Return [X, Y] of the center of cell containing provided text 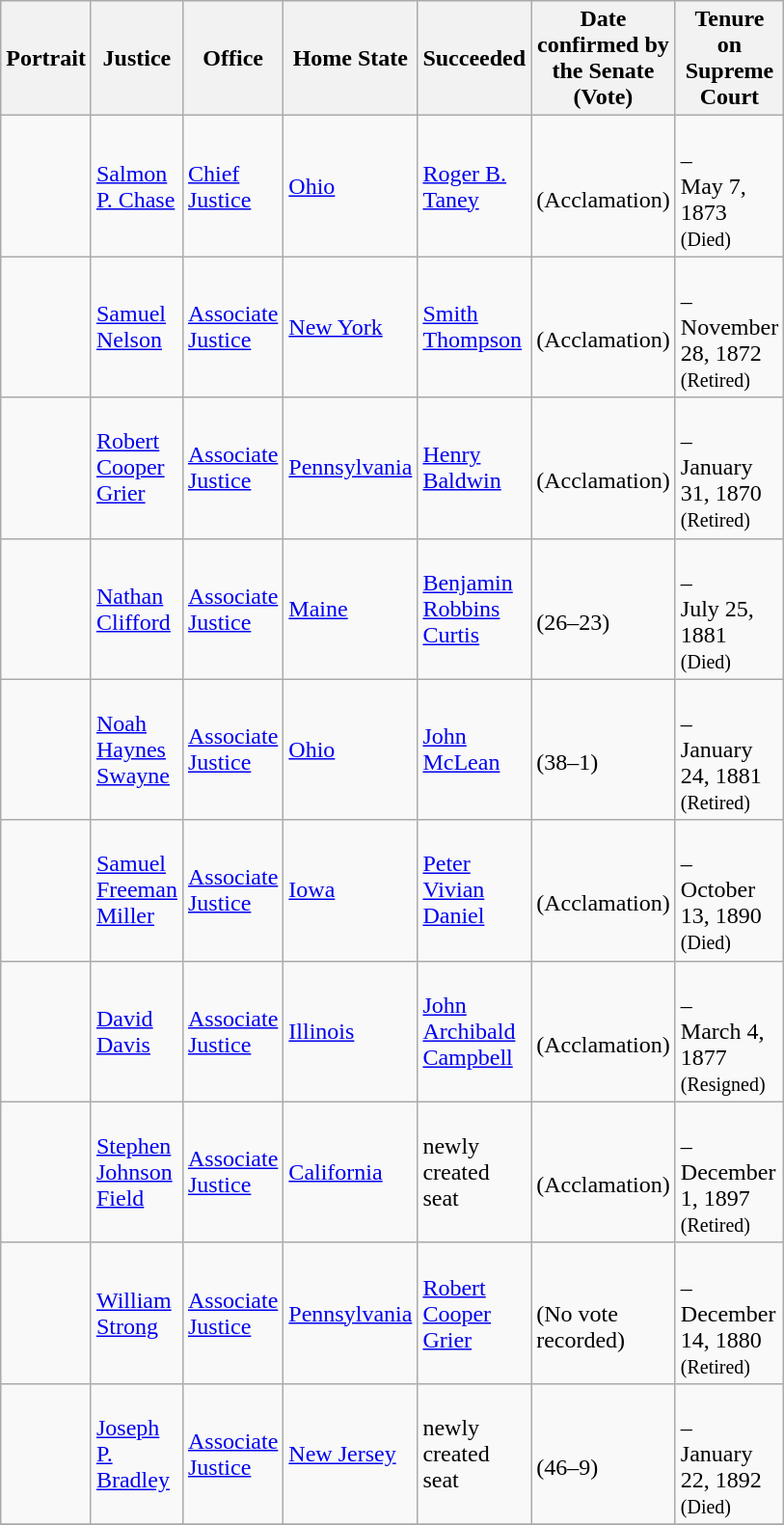
(26–23) [604, 609]
Maine [351, 609]
Samuel Freeman Miller [137, 890]
Justice [137, 58]
–December 1, 1897(Retired) [729, 1172]
–July 25, 1881(Died) [729, 609]
(46–9) [604, 1454]
Roger B. Taney [474, 186]
David Davis [137, 1031]
–March 4, 1877(Resigned) [729, 1031]
Benjamin Robbins Curtis [474, 609]
(38–1) [604, 749]
Portrait [46, 58]
Succeeded [474, 58]
–October 13, 1890(Died) [729, 890]
Iowa [351, 890]
Stephen Johnson Field [137, 1172]
Home State [351, 58]
Tenure on Supreme Court [729, 58]
John McLean [474, 749]
Noah Haynes Swayne [137, 749]
Date confirmed by the Senate(Vote) [604, 58]
Joseph P. Bradley [137, 1454]
–January 24, 1881(Retired) [729, 749]
Salmon P. Chase [137, 186]
Chief Justice [232, 186]
New York [351, 327]
(No vote recorded) [604, 1313]
Nathan Clifford [137, 609]
Smith Thompson [474, 327]
William Strong [137, 1313]
–May 7, 1873(Died) [729, 186]
–November 28, 1872(Retired) [729, 327]
John Archibald Campbell [474, 1031]
Illinois [351, 1031]
Peter Vivian Daniel [474, 890]
Office [232, 58]
Henry Baldwin [474, 468]
–January 22, 1892(Died) [729, 1454]
–January 31, 1870(Retired) [729, 468]
California [351, 1172]
–December 14, 1880(Retired) [729, 1313]
New Jersey [351, 1454]
Samuel Nelson [137, 327]
